Provide the [x, y] coordinate of the cell's center where the given text is located.  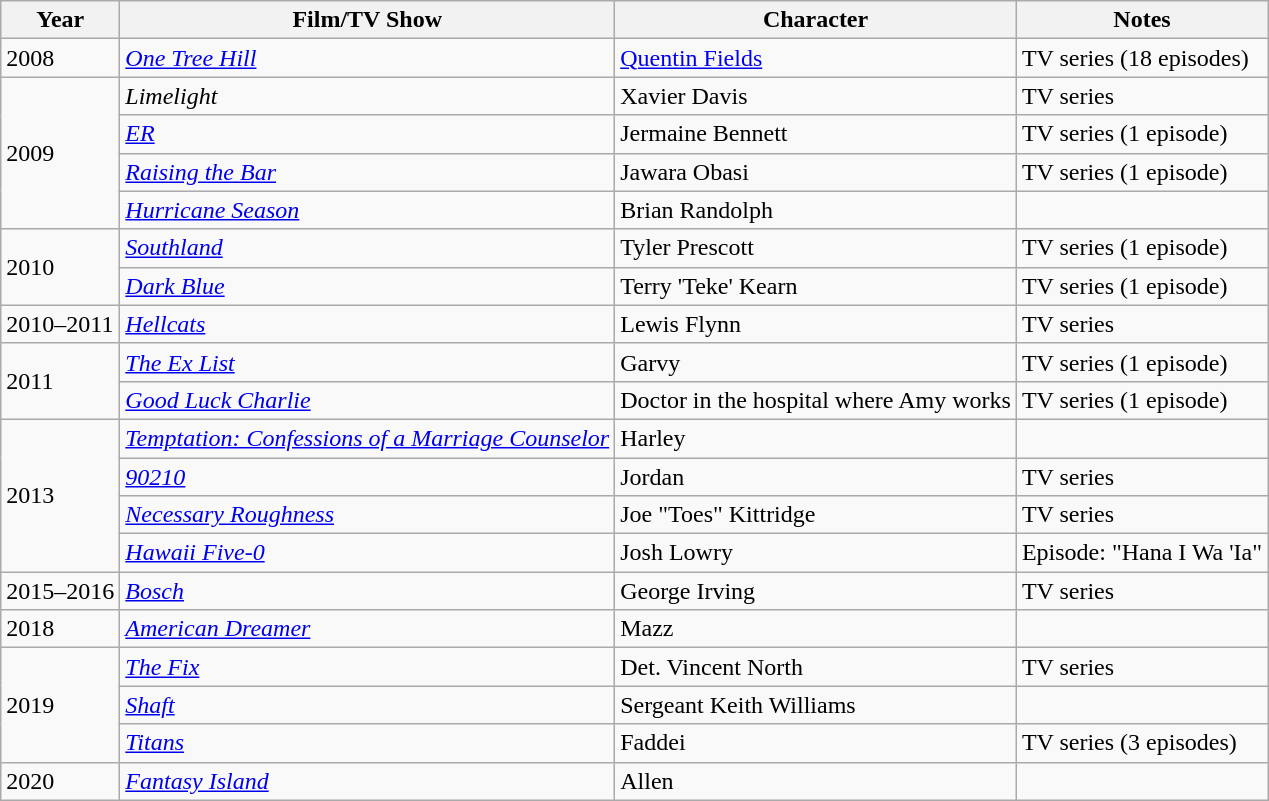
Tyler Prescott [816, 248]
Notes [1142, 20]
Southland [368, 248]
Temptation: Confessions of a Marriage Counselor [368, 438]
Allen [816, 781]
Mazz [816, 629]
Character [816, 20]
George Irving [816, 591]
Dark Blue [368, 286]
Hawaii Five-0 [368, 553]
2013 [60, 495]
2010 [60, 267]
2015–2016 [60, 591]
Xavier Davis [816, 96]
ER [368, 134]
2011 [60, 381]
Raising the Bar [368, 172]
Josh Lowry [816, 553]
TV series (18 episodes) [1142, 58]
Jawara Obasi [816, 172]
Faddei [816, 743]
Quentin Fields [816, 58]
2008 [60, 58]
2010–2011 [60, 324]
Det. Vincent North [816, 667]
Harley [816, 438]
Doctor in the hospital where Amy works [816, 400]
Jermaine Bennett [816, 134]
Garvy [816, 362]
2018 [60, 629]
2009 [60, 153]
American Dreamer [368, 629]
Hurricane Season [368, 210]
Sergeant Keith Williams [816, 705]
Terry 'Teke' Kearn [816, 286]
The Fix [368, 667]
Bosch [368, 591]
TV series (3 episodes) [1142, 743]
The Ex List [368, 362]
Episode: "Hana I Wa 'Ia" [1142, 553]
Brian Randolph [816, 210]
2020 [60, 781]
90210 [368, 477]
2019 [60, 705]
Jordan [816, 477]
Fantasy Island [368, 781]
Good Luck Charlie [368, 400]
Limelight [368, 96]
Film/TV Show [368, 20]
Lewis Flynn [816, 324]
Hellcats [368, 324]
Year [60, 20]
Necessary Roughness [368, 515]
Joe "Toes" Kittridge [816, 515]
Titans [368, 743]
One Tree Hill [368, 58]
Shaft [368, 705]
